Identify which cell holds the provided text, then report its [X, Y] central coordinate. 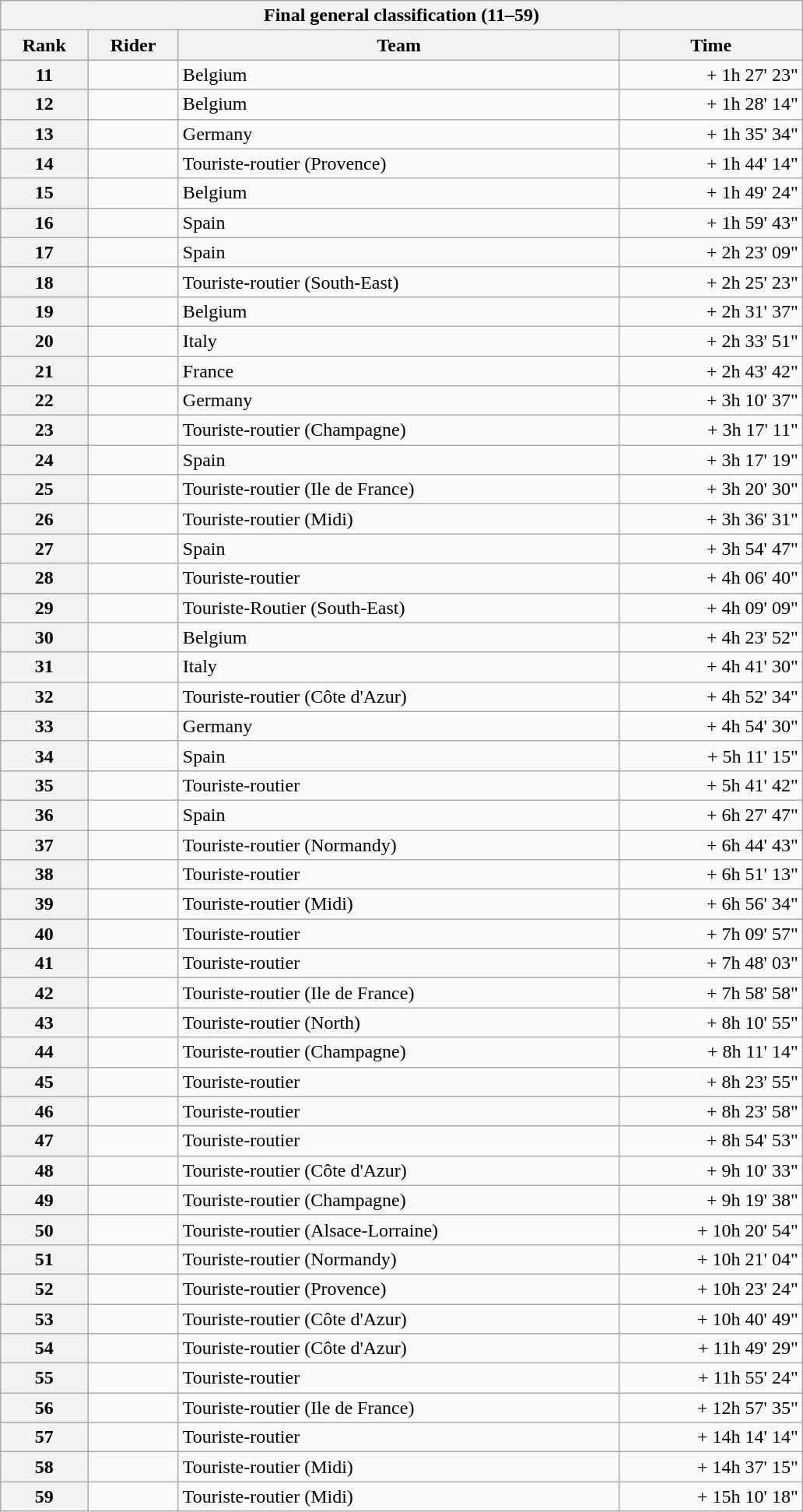
+ 6h 51' 13" [711, 875]
+ 3h 10' 37" [711, 401]
+ 14h 14' 14" [711, 1437]
+ 15h 10' 18" [711, 1496]
42 [44, 993]
31 [44, 667]
Final general classification (11–59) [401, 16]
19 [44, 311]
57 [44, 1437]
20 [44, 341]
+ 4h 52' 34" [711, 696]
41 [44, 963]
Touriste-Routier (South-East) [398, 608]
51 [44, 1259]
32 [44, 696]
+ 11h 49' 29" [711, 1349]
+ 6h 56' 34" [711, 904]
59 [44, 1496]
+ 6h 27' 47" [711, 815]
+ 10h 23' 24" [711, 1289]
22 [44, 401]
+ 7h 48' 03" [711, 963]
+ 2h 25' 23" [711, 282]
Touriste-routier (North) [398, 1023]
33 [44, 726]
+ 2h 31' 37" [711, 311]
+ 1h 44' 14" [711, 163]
+ 8h 11' 14" [711, 1052]
Touriste-routier (South-East) [398, 282]
56 [44, 1408]
30 [44, 637]
35 [44, 785]
+ 3h 17' 19" [711, 460]
+ 4h 23' 52" [711, 637]
49 [44, 1200]
+ 1h 49' 24" [711, 193]
+ 1h 28' 14" [711, 104]
14 [44, 163]
+ 9h 19' 38" [711, 1200]
23 [44, 430]
24 [44, 460]
36 [44, 815]
+ 8h 23' 55" [711, 1082]
+ 6h 44' 43" [711, 844]
16 [44, 223]
37 [44, 844]
13 [44, 134]
25 [44, 489]
+ 1h 35' 34" [711, 134]
+ 3h 36' 31" [711, 519]
+ 8h 10' 55" [711, 1023]
Touriste-routier (Alsace-Lorraine) [398, 1230]
Time [711, 45]
45 [44, 1082]
+ 5h 41' 42" [711, 785]
+ 4h 06' 40" [711, 578]
39 [44, 904]
55 [44, 1378]
France [398, 371]
+ 7h 09' 57" [711, 934]
38 [44, 875]
+ 7h 58' 58" [711, 993]
+ 10h 20' 54" [711, 1230]
Rider [133, 45]
+ 5h 11' 15" [711, 756]
44 [44, 1052]
+ 1h 27' 23" [711, 75]
48 [44, 1170]
15 [44, 193]
17 [44, 252]
+ 9h 10' 33" [711, 1170]
11 [44, 75]
47 [44, 1141]
+ 2h 23' 09" [711, 252]
28 [44, 578]
+ 10h 21' 04" [711, 1259]
12 [44, 104]
21 [44, 371]
+ 4h 54' 30" [711, 726]
27 [44, 549]
52 [44, 1289]
34 [44, 756]
+ 8h 54' 53" [711, 1141]
+ 8h 23' 58" [711, 1111]
Team [398, 45]
54 [44, 1349]
43 [44, 1023]
Rank [44, 45]
40 [44, 934]
+ 10h 40' 49" [711, 1319]
+ 2h 33' 51" [711, 341]
+ 2h 43' 42" [711, 371]
+ 1h 59' 43" [711, 223]
+ 3h 17' 11" [711, 430]
46 [44, 1111]
58 [44, 1467]
+ 3h 54' 47" [711, 549]
29 [44, 608]
18 [44, 282]
50 [44, 1230]
+ 11h 55' 24" [711, 1378]
+ 3h 20' 30" [711, 489]
26 [44, 519]
53 [44, 1319]
+ 14h 37' 15" [711, 1467]
+ 4h 41' 30" [711, 667]
+ 4h 09' 09" [711, 608]
+ 12h 57' 35" [711, 1408]
